Provide the (x, y) coordinate of the cell's center where the given text is located.  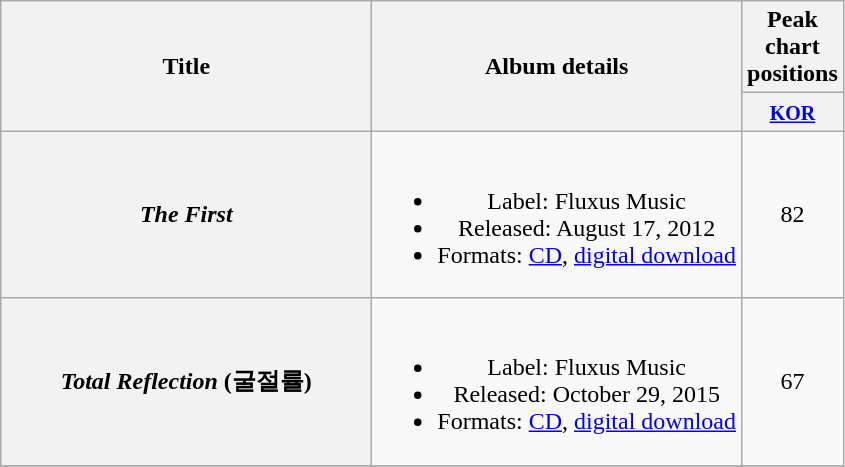
Label: Fluxus MusicReleased: October 29, 2015Formats: CD, digital download (557, 382)
Total Reflection (굴절률) (186, 382)
Album details (557, 66)
The First (186, 214)
KOR (793, 112)
82 (793, 214)
Label: Fluxus MusicReleased: August 17, 2012Formats: CD, digital download (557, 214)
Peak chart positions (793, 47)
Title (186, 66)
67 (793, 382)
